Extract the [x, y] coordinate from the center of the cell holding the provided text.  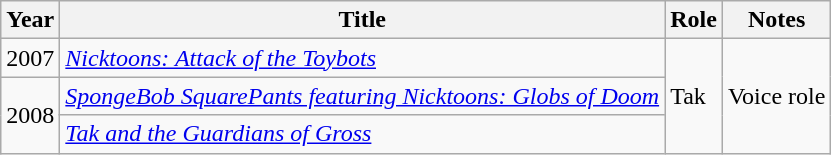
2008 [30, 115]
SpongeBob SquarePants featuring Nicktoons: Globs of Doom [362, 96]
Tak and the Guardians of Gross [362, 134]
Voice role [776, 96]
Nicktoons: Attack of the Toybots [362, 58]
Year [30, 20]
Title [362, 20]
2007 [30, 58]
Tak [694, 96]
Notes [776, 20]
Role [694, 20]
